From the cell containing the given text, extract its center point as [X, Y] coordinate. 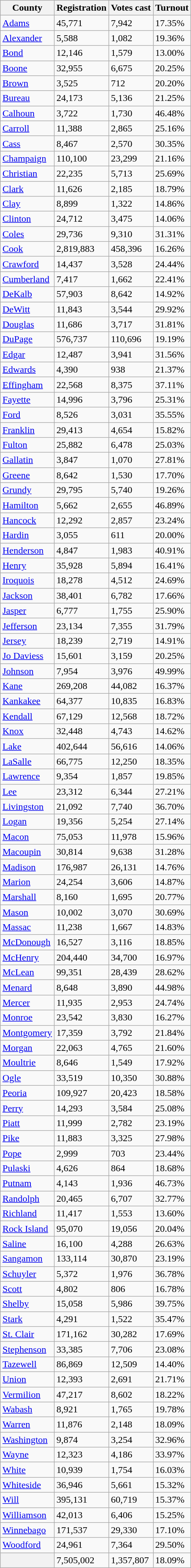
1,976 [131, 1274]
Winnebago [27, 1530]
County [27, 8]
7,706 [131, 1349]
712 [131, 83]
6,344 [131, 792]
29,795 [81, 490]
Clark [27, 189]
Votes cast [131, 8]
22,568 [81, 384]
3,525 [81, 83]
12,568 [131, 716]
Cass [27, 143]
Williamson [27, 1515]
17.92% [172, 1063]
75,053 [81, 837]
Ogle [27, 1078]
Knox [27, 731]
Macoupin [27, 852]
20.20% [172, 83]
3,055 [81, 535]
4,291 [81, 1319]
23,134 [81, 626]
23,299 [131, 158]
1,695 [131, 897]
1,936 [131, 1184]
56,616 [131, 746]
Johnson [27, 671]
18,239 [81, 641]
5,662 [81, 505]
12,292 [81, 520]
8,526 [81, 415]
Boone [27, 68]
Champaign [27, 158]
25.08% [172, 1108]
35.47% [172, 1319]
46.89% [172, 505]
Moultrie [27, 1063]
16.41% [172, 565]
Vermilion [27, 1394]
23.24% [172, 520]
171,162 [81, 1334]
8,375 [131, 384]
4,186 [131, 1455]
Franklin [27, 430]
Hardin [27, 535]
25.69% [172, 173]
3,475 [131, 219]
4,390 [81, 369]
2,865 [131, 128]
5,372 [81, 1274]
21.25% [172, 98]
1,082 [131, 38]
17.35% [172, 23]
29.50% [172, 1545]
9,310 [131, 234]
Will [27, 1500]
25,882 [81, 445]
Pulaski [27, 1168]
4,654 [131, 430]
Jackson [27, 596]
Stephenson [27, 1349]
Saline [27, 1244]
5,588 [81, 38]
DuPage [27, 339]
16.26% [172, 249]
28,439 [131, 972]
60,719 [131, 1500]
Edgar [27, 354]
1,662 [131, 279]
15.37% [172, 1500]
34,700 [131, 957]
Stark [27, 1319]
14,293 [81, 1108]
86,869 [81, 1364]
20,423 [131, 1093]
3,792 [131, 1033]
19.85% [172, 776]
16.83% [172, 701]
19.78% [172, 1410]
23.44% [172, 1153]
5,136 [131, 98]
8,648 [81, 988]
Washington [27, 1440]
Iroquois [27, 580]
864 [131, 1168]
12,487 [81, 354]
Cumberland [27, 279]
15,601 [81, 656]
7,740 [131, 807]
Clinton [27, 219]
Pike [27, 1138]
24,254 [81, 882]
11,626 [81, 189]
Adams [27, 23]
Jefferson [27, 626]
22.41% [172, 279]
10,835 [131, 701]
66,775 [81, 761]
30,814 [81, 852]
16,527 [81, 942]
8,921 [81, 1410]
21.60% [172, 1048]
Warren [27, 1425]
46.48% [172, 113]
6,777 [81, 611]
8,899 [81, 204]
1,983 [131, 550]
1,755 [131, 611]
1,730 [131, 113]
St. Clair [27, 1334]
Wayne [27, 1455]
7,942 [131, 23]
13.00% [172, 53]
15.82% [172, 430]
33.97% [172, 1455]
46.73% [172, 1184]
12,250 [131, 761]
7,505,002 [81, 1560]
40.91% [172, 550]
3,717 [131, 324]
Mercer [27, 1003]
18.79% [172, 189]
26,131 [131, 867]
10,939 [81, 1470]
Schuyler [27, 1274]
23,312 [81, 792]
176,987 [81, 867]
11,388 [81, 128]
8,467 [81, 143]
Coles [27, 234]
31.31% [172, 234]
31.56% [172, 354]
7,417 [81, 279]
Massac [27, 927]
Woodford [27, 1545]
30.88% [172, 1078]
30.35% [172, 143]
19,356 [81, 822]
3,976 [131, 671]
Scott [27, 1289]
27.98% [172, 1138]
5,713 [131, 173]
Alexander [27, 38]
Peoria [27, 1093]
3,031 [131, 415]
31.28% [172, 852]
Jersey [27, 641]
24,173 [81, 98]
3,606 [131, 882]
28.62% [172, 972]
Menard [27, 988]
3,796 [131, 400]
2,655 [131, 505]
110,100 [81, 158]
17.66% [172, 596]
11,238 [81, 927]
18.22% [172, 1394]
Ford [27, 415]
3,070 [131, 912]
Douglas [27, 324]
20.77% [172, 897]
32.77% [172, 1199]
23,542 [81, 1018]
Wabash [27, 1410]
395,131 [81, 1500]
Edwards [27, 369]
LaSalle [27, 761]
Calhoun [27, 113]
1,857 [131, 776]
Livingston [27, 807]
24.69% [172, 580]
16.97% [172, 957]
5,661 [131, 1485]
16.03% [172, 1470]
7,355 [131, 626]
11,843 [81, 309]
26.63% [172, 1244]
Jasper [27, 611]
14.83% [172, 927]
22,063 [81, 1048]
Union [27, 1379]
9,874 [81, 1440]
Cook [27, 249]
Sangamon [27, 1259]
12,323 [81, 1455]
1,322 [131, 204]
Clay [27, 204]
19.26% [172, 490]
99,351 [81, 972]
133,114 [81, 1259]
Morgan [27, 1048]
611 [131, 535]
269,208 [81, 686]
3,722 [81, 113]
27.21% [172, 792]
2,819,883 [81, 249]
25.16% [172, 128]
2,719 [131, 641]
5,740 [131, 490]
6,478 [131, 445]
21.16% [172, 158]
15.32% [172, 1485]
Randolph [27, 1199]
17,359 [81, 1033]
33,385 [81, 1349]
2,857 [131, 520]
Henderson [27, 550]
64,377 [81, 701]
18.58% [172, 1093]
Christian [27, 173]
11,999 [81, 1123]
13.60% [172, 1214]
1,553 [131, 1214]
6,675 [131, 68]
Marion [27, 882]
49.99% [172, 671]
Pope [27, 1153]
22,235 [81, 173]
2,953 [131, 1003]
4,743 [131, 731]
24,712 [81, 219]
109,927 [81, 1093]
14.40% [172, 1364]
31.79% [172, 626]
2,999 [81, 1153]
Brown [27, 83]
703 [131, 1153]
Macon [27, 837]
Grundy [27, 490]
29,413 [81, 430]
9,638 [131, 852]
6,707 [131, 1199]
18.35% [172, 761]
11,417 [81, 1214]
8,646 [81, 1063]
10,350 [131, 1078]
1,579 [131, 53]
Registration [81, 8]
25.31% [172, 400]
6,406 [131, 1515]
23.08% [172, 1349]
32.96% [172, 1440]
938 [131, 369]
14.86% [172, 204]
1,070 [131, 460]
Shelby [27, 1304]
35.55% [172, 415]
McLean [27, 972]
36.78% [172, 1274]
21.84% [172, 1033]
3,584 [131, 1108]
Carroll [27, 128]
14.62% [172, 731]
3,830 [131, 1018]
Whiteside [27, 1485]
171,537 [81, 1530]
2,185 [131, 189]
35,928 [81, 565]
21.37% [172, 369]
White [27, 1470]
42,013 [81, 1515]
15.25% [172, 1515]
Tazewell [27, 1364]
576,737 [81, 339]
Marshall [27, 897]
Rock Island [27, 1229]
29.92% [172, 309]
4,143 [81, 1184]
24.74% [172, 1003]
8,602 [131, 1394]
Putnam [27, 1184]
1,667 [131, 927]
18.72% [172, 716]
2,782 [131, 1123]
11,876 [81, 1425]
44.98% [172, 988]
19.19% [172, 339]
Piatt [27, 1123]
12,509 [131, 1364]
18.85% [172, 942]
458,396 [131, 249]
Bureau [27, 98]
67,129 [81, 716]
31.81% [172, 324]
4,626 [81, 1168]
4,802 [81, 1289]
402,644 [81, 746]
36,946 [81, 1485]
Lake [27, 746]
4,765 [131, 1048]
5,254 [131, 822]
37.11% [172, 384]
McHenry [27, 957]
Lawrence [27, 776]
8,160 [81, 897]
McDonough [27, 942]
17.70% [172, 475]
Kane [27, 686]
38,401 [81, 596]
Fulton [27, 445]
11,686 [81, 324]
18.68% [172, 1168]
12,146 [81, 53]
1,530 [131, 475]
21,092 [81, 807]
57,903 [81, 294]
Monroe [27, 1018]
32,955 [81, 68]
33,519 [81, 1078]
16.37% [172, 686]
30,870 [131, 1259]
11,883 [81, 1138]
10,002 [81, 912]
32,448 [81, 731]
Crawford [27, 264]
4,512 [131, 580]
27.14% [172, 822]
20.04% [172, 1229]
3,325 [131, 1138]
1,765 [131, 1410]
18,278 [81, 580]
19.36% [172, 38]
27.81% [172, 460]
14.91% [172, 641]
Montgomery [27, 1033]
17.10% [172, 1530]
DeKalb [27, 294]
24.44% [172, 264]
47,217 [81, 1394]
204,440 [81, 957]
Lee [27, 792]
14.76% [172, 867]
16.27% [172, 1018]
14,437 [81, 264]
14,996 [81, 400]
25.03% [172, 445]
20.00% [172, 535]
3,116 [131, 942]
DeWitt [27, 309]
4,847 [81, 550]
Hamilton [27, 505]
4,288 [131, 1244]
Henry [27, 565]
19,056 [131, 1229]
30,282 [131, 1334]
Jo Daviess [27, 656]
1,549 [131, 1063]
36.70% [172, 807]
1,754 [131, 1470]
6,782 [131, 596]
5,986 [131, 1304]
Madison [27, 867]
806 [131, 1289]
110,696 [131, 339]
2,148 [131, 1425]
30.69% [172, 912]
3,890 [131, 988]
Greene [27, 475]
Kendall [27, 716]
3,159 [131, 656]
Gallatin [27, 460]
7,364 [131, 1545]
Richland [27, 1214]
15,058 [81, 1304]
Turnout [172, 8]
3,941 [131, 354]
Mason [27, 912]
Bond [27, 53]
29,736 [81, 234]
9,354 [81, 776]
3,254 [131, 1440]
16,100 [81, 1244]
16.78% [172, 1289]
21.71% [172, 1379]
Fayette [27, 400]
44,082 [131, 686]
7,954 [81, 671]
12,393 [81, 1379]
2,691 [131, 1379]
45,771 [81, 23]
Kankakee [27, 701]
14.87% [172, 882]
1,357,807 [131, 1560]
24,961 [81, 1545]
39.75% [172, 1304]
20,465 [81, 1199]
Effingham [27, 384]
5,894 [131, 565]
29,330 [131, 1530]
Hancock [27, 520]
3,847 [81, 460]
25.90% [172, 611]
3,528 [131, 264]
11,935 [81, 1003]
3,544 [131, 309]
Perry [27, 1108]
95,070 [81, 1229]
11,978 [131, 837]
2,570 [131, 143]
15.96% [172, 837]
14.92% [172, 294]
17.69% [172, 1334]
Logan [27, 822]
1,522 [131, 1319]
